Extract the (X, Y) coordinate from the center of the cell holding the provided text.  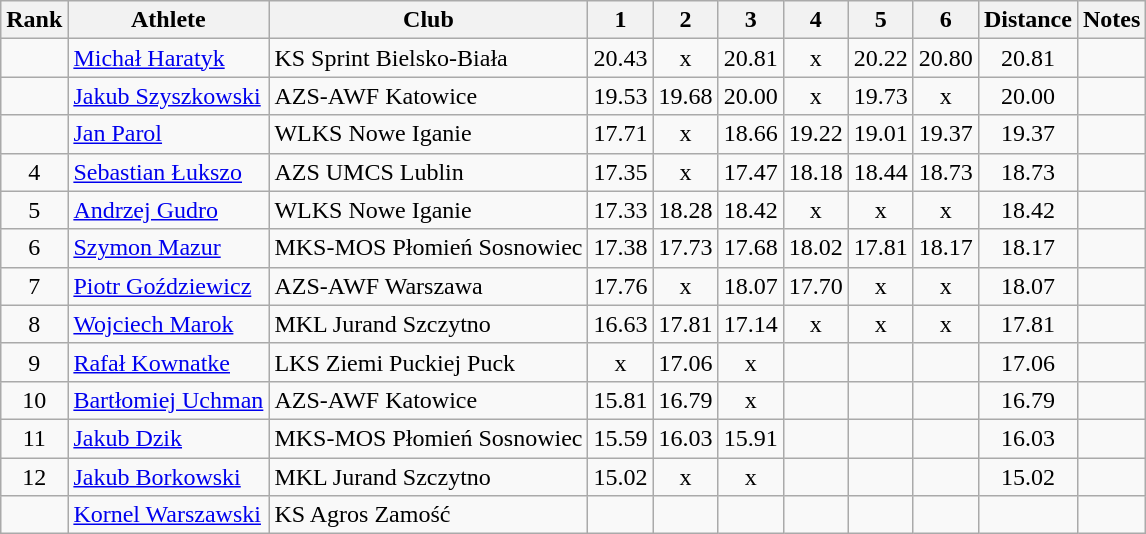
Szymon Mazur (168, 248)
19.22 (816, 134)
Distance (1028, 20)
17.76 (620, 286)
Jan Parol (168, 134)
3 (750, 20)
Michał Haratyk (168, 58)
15.91 (750, 438)
1 (620, 20)
15.59 (620, 438)
10 (34, 400)
Sebastian Łukszo (168, 172)
19.53 (620, 96)
17.14 (750, 324)
17.68 (750, 248)
19.73 (880, 96)
Wojciech Marok (168, 324)
12 (34, 477)
17.47 (750, 172)
17.38 (620, 248)
16.63 (620, 324)
Rafał Kownatke (168, 362)
15.81 (620, 400)
17.33 (620, 210)
18.28 (686, 210)
AZS UMCS Lublin (428, 172)
AZS-AWF Warszawa (428, 286)
17.70 (816, 286)
2 (686, 20)
18.18 (816, 172)
20.43 (620, 58)
18.66 (750, 134)
20.22 (880, 58)
KS Agros Zamość (428, 515)
20.80 (946, 58)
Club (428, 20)
LKS Ziemi Puckiej Puck (428, 362)
Kornel Warszawski (168, 515)
Jakub Dzik (168, 438)
18.44 (880, 172)
18.02 (816, 248)
17.73 (686, 248)
Notes (1111, 20)
17.71 (620, 134)
9 (34, 362)
11 (34, 438)
19.68 (686, 96)
Andrzej Gudro (168, 210)
KS Sprint Bielsko-Biała (428, 58)
Bartłomiej Uchman (168, 400)
Jakub Szyszkowski (168, 96)
17.35 (620, 172)
Athlete (168, 20)
7 (34, 286)
19.01 (880, 134)
Jakub Borkowski (168, 477)
Rank (34, 20)
Piotr Goździewicz (168, 286)
8 (34, 324)
